Pinpoint the cell where the given text exists, returning its [X, Y] midpoint coordinate. 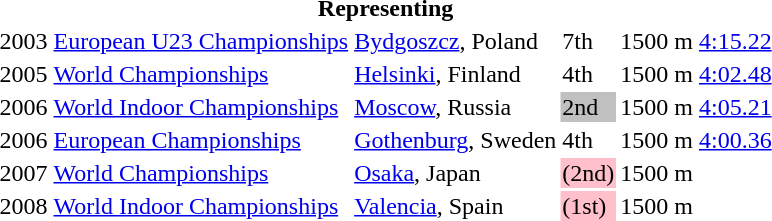
European Championships [201, 140]
2nd [588, 107]
7th [588, 41]
(1st) [588, 206]
Gothenburg, Sweden [456, 140]
(2nd) [588, 173]
European U23 Championships [201, 41]
Bydgoszcz, Poland [456, 41]
Helsinki, Finland [456, 74]
Osaka, Japan [456, 173]
Valencia, Spain [456, 206]
Moscow, Russia [456, 107]
